Return the [X, Y] coordinate for the center point of the cell that contains the specified text.  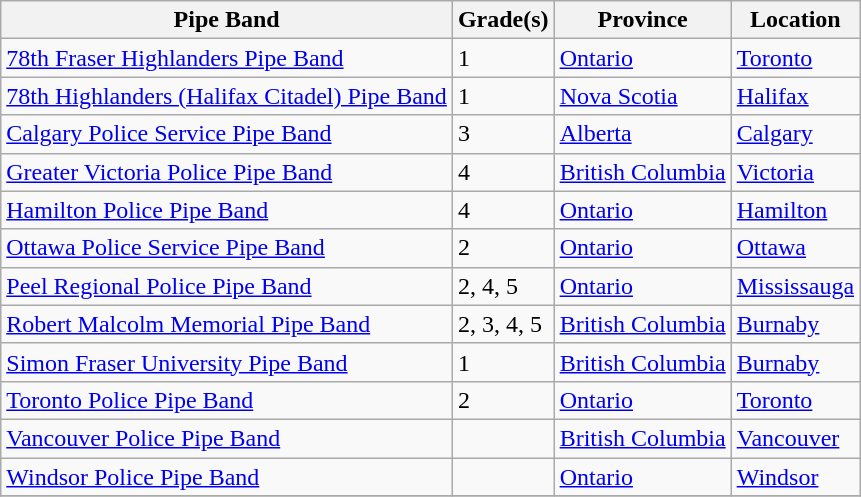
Toronto Police Pipe Band [227, 400]
Calgary [795, 134]
Greater Victoria Police Pipe Band [227, 172]
Hamilton Police Pipe Band [227, 210]
Vancouver Police Pipe Band [227, 438]
Mississauga [795, 286]
78th Fraser Highlanders Pipe Band [227, 58]
Ottawa Police Service Pipe Band [227, 248]
Simon Fraser University Pipe Band [227, 362]
Vancouver [795, 438]
Halifax [795, 96]
Hamilton [795, 210]
Location [795, 20]
3 [503, 134]
Grade(s) [503, 20]
Nova Scotia [642, 96]
Victoria [795, 172]
Province [642, 20]
Windsor Police Pipe Band [227, 477]
2, 4, 5 [503, 286]
2, 3, 4, 5 [503, 324]
Robert Malcolm Memorial Pipe Band [227, 324]
Ottawa [795, 248]
Alberta [642, 134]
78th Highlanders (Halifax Citadel) Pipe Band [227, 96]
Peel Regional Police Pipe Band [227, 286]
Calgary Police Service Pipe Band [227, 134]
Windsor [795, 477]
Pipe Band [227, 20]
